Output the (x, y) coordinate of the center of the cell containing the given text.  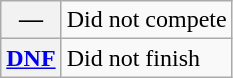
— (31, 20)
Did not finish (146, 58)
DNF (31, 58)
Did not compete (146, 20)
